Search for the cell housing the specified text and yield its (x, y) center coordinate. 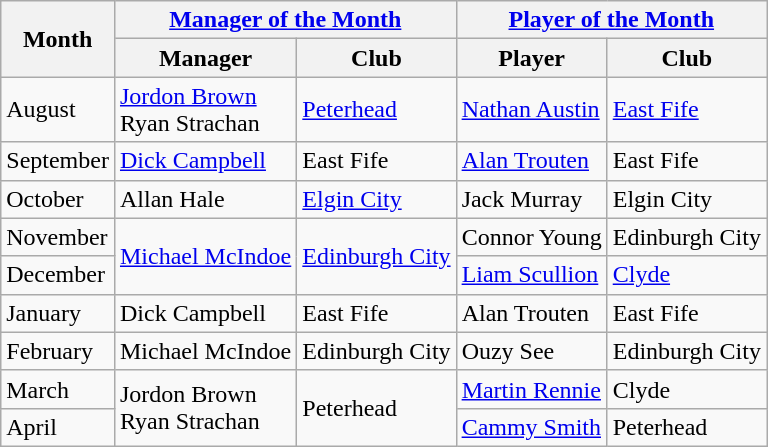
Player (532, 58)
February (58, 351)
Nathan Austin (532, 110)
April (58, 427)
Manager of the Month (285, 20)
December (58, 275)
Allan Hale (205, 199)
March (58, 389)
August (58, 110)
October (58, 199)
Connor Young (532, 237)
January (58, 313)
Cammy Smith (532, 427)
Month (58, 39)
Player of the Month (611, 20)
September (58, 161)
Martin Rennie (532, 389)
Liam Scullion (532, 275)
Jack Murray (532, 199)
Manager (205, 58)
November (58, 237)
Ouzy See (532, 351)
